Detect which cell encompasses the target text, then output its (x, y) center coordinate. 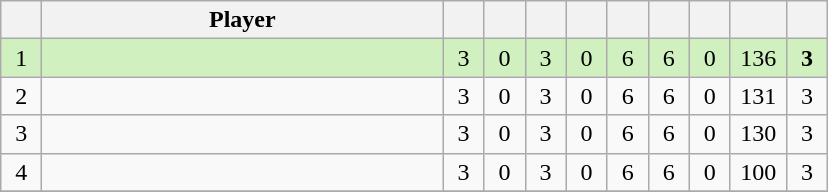
100 (758, 172)
1 (22, 58)
136 (758, 58)
131 (758, 96)
2 (22, 96)
130 (758, 134)
Player (242, 20)
4 (22, 172)
